Locate the cell with the specified text and output its [x, y] center coordinate. 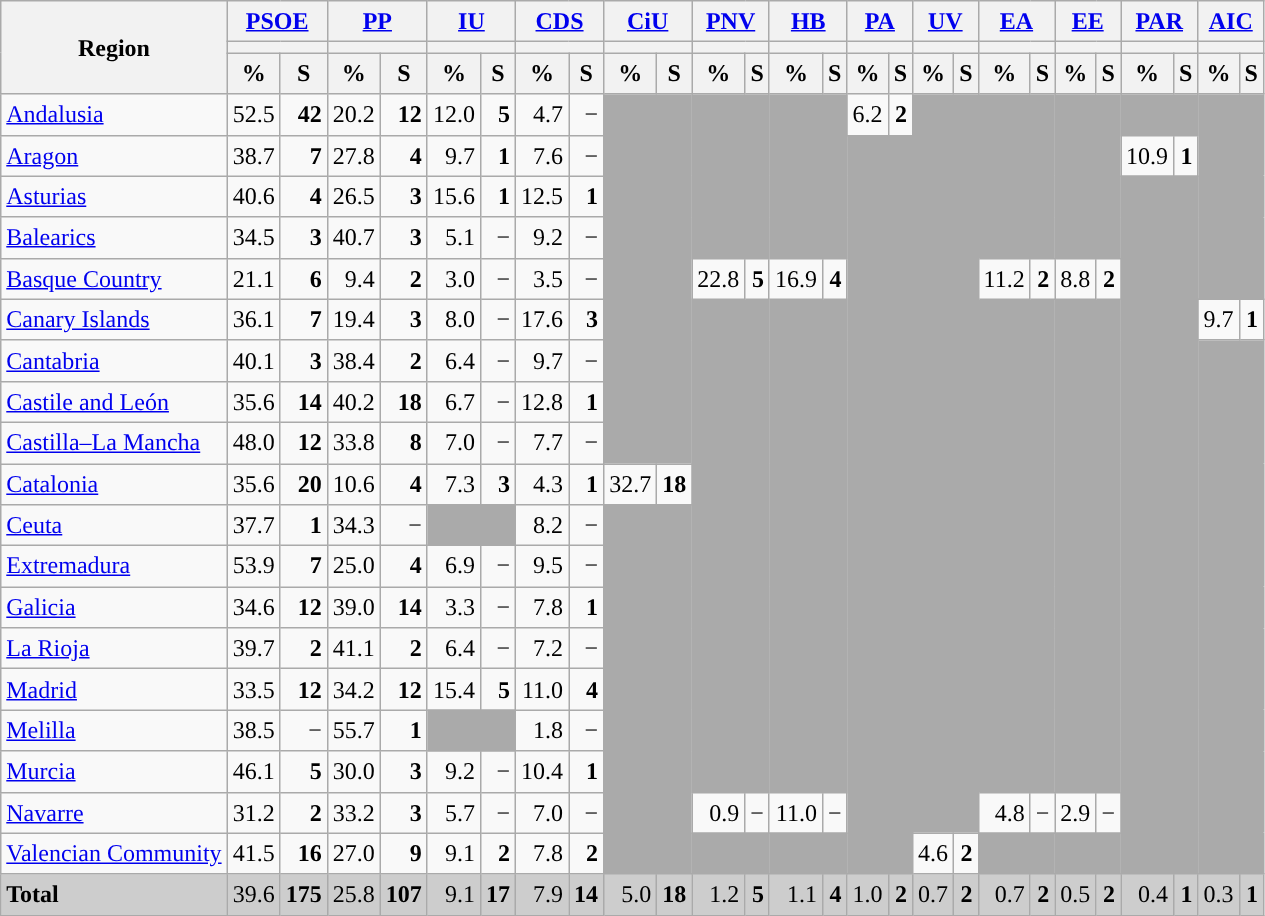
7.7 [542, 442]
22.8 [718, 278]
Cantabria [114, 360]
9.5 [542, 566]
17 [498, 894]
10.6 [354, 484]
Basque Country [114, 278]
3.3 [454, 608]
PP [377, 22]
33.5 [254, 690]
19.4 [354, 320]
25.0 [354, 566]
12.0 [454, 114]
21.1 [254, 278]
EA [1016, 22]
107 [404, 894]
38.5 [254, 730]
15.4 [454, 690]
7.9 [542, 894]
3.0 [454, 278]
IU [471, 22]
34.2 [354, 690]
53.9 [254, 566]
CiU [648, 22]
4.8 [1004, 812]
PSOE [277, 22]
4.7 [542, 114]
39.0 [354, 608]
Melilla [114, 730]
25.8 [354, 894]
Catalonia [114, 484]
Madrid [114, 690]
46.1 [254, 772]
0.9 [718, 812]
38.4 [354, 360]
6.7 [454, 402]
16 [304, 854]
1.0 [868, 894]
8.8 [1076, 278]
0.3 [1218, 894]
52.5 [254, 114]
9 [404, 854]
7.3 [454, 484]
Galicia [114, 608]
39.7 [254, 648]
2.9 [1076, 812]
33.8 [354, 442]
20.2 [354, 114]
6.9 [454, 566]
CDS [559, 22]
1.8 [542, 730]
41.5 [254, 854]
6.2 [868, 114]
17.6 [542, 320]
4.6 [934, 854]
8.0 [454, 320]
34.3 [354, 526]
AIC [1230, 22]
36.1 [254, 320]
PA [880, 22]
0.5 [1076, 894]
Balearics [114, 238]
UV [946, 22]
15.6 [454, 196]
10.9 [1146, 156]
1.1 [796, 894]
55.7 [354, 730]
Castilla–La Mancha [114, 442]
40.6 [254, 196]
Andalusia [114, 114]
34.6 [254, 608]
Ceuta [114, 526]
Aragon [114, 156]
39.6 [254, 894]
37.7 [254, 526]
9.4 [354, 278]
42 [304, 114]
16.9 [796, 278]
EE [1088, 22]
27.8 [354, 156]
5.0 [630, 894]
Navarre [114, 812]
41.1 [354, 648]
40.1 [254, 360]
PNV [731, 22]
HB [808, 22]
12.5 [542, 196]
Castile and León [114, 402]
7.6 [542, 156]
Canary Islands [114, 320]
32.7 [630, 484]
40.7 [354, 238]
34.5 [254, 238]
12.8 [542, 402]
175 [304, 894]
11.2 [1004, 278]
PAR [1158, 22]
Valencian Community [114, 854]
26.5 [354, 196]
Region [114, 48]
40.2 [354, 402]
8 [404, 442]
10.4 [542, 772]
Murcia [114, 772]
4.3 [542, 484]
27.0 [354, 854]
38.7 [254, 156]
Asturias [114, 196]
6 [304, 278]
31.2 [254, 812]
5.7 [454, 812]
48.0 [254, 442]
7.2 [542, 648]
0.4 [1146, 894]
30.0 [354, 772]
Extremadura [114, 566]
3.5 [542, 278]
5.1 [454, 238]
1.2 [718, 894]
Total [114, 894]
8.2 [542, 526]
33.2 [354, 812]
La Rioja [114, 648]
20 [304, 484]
